Return (X, Y) of the center of cell containing provided text 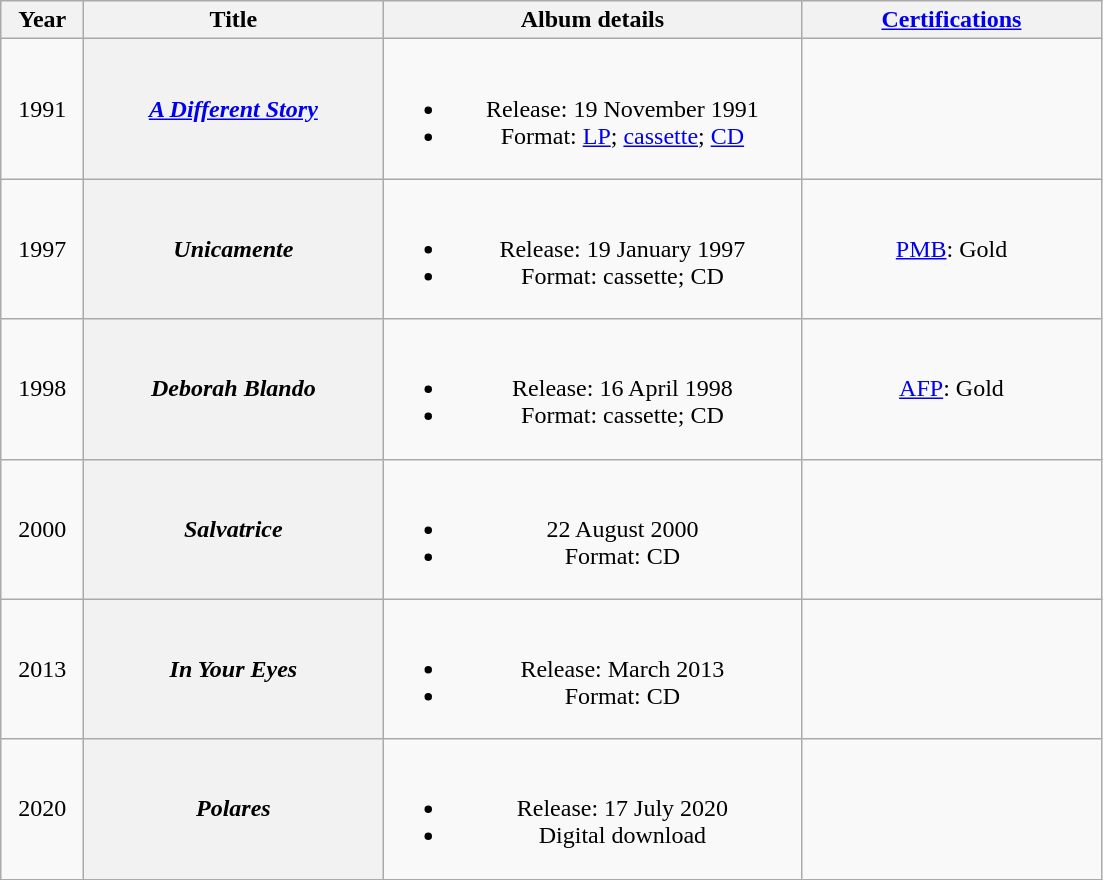
Release: 19 January 1997Format: cassette; CD (592, 249)
Title (234, 20)
2000 (42, 529)
A Different Story (234, 109)
Year (42, 20)
1997 (42, 249)
Unicamente (234, 249)
PMB: Gold (952, 249)
Release: 19 November 1991Format: LP; cassette; CD (592, 109)
22 August 2000Format: CD (592, 529)
2020 (42, 809)
Certifications (952, 20)
Release: 16 April 1998Format: cassette; CD (592, 389)
1998 (42, 389)
In Your Eyes (234, 669)
AFP: Gold (952, 389)
Album details (592, 20)
Salvatrice (234, 529)
Deborah Blando (234, 389)
1991 (42, 109)
Release: March 2013Format: CD (592, 669)
Polares (234, 809)
2013 (42, 669)
Release: 17 July 2020Digital download (592, 809)
